Provide the [X, Y] coordinate of the cell's center where the given text is located.  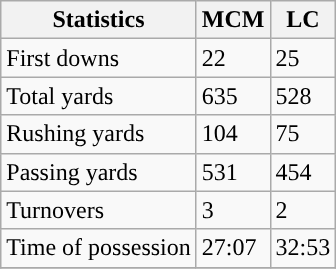
75 [303, 134]
Total yards [99, 96]
25 [303, 58]
Statistics [99, 20]
635 [233, 96]
32:53 [303, 248]
531 [233, 172]
LC [303, 20]
2 [303, 210]
454 [303, 172]
Turnovers [99, 210]
27:07 [233, 248]
First downs [99, 58]
528 [303, 96]
Passing yards [99, 172]
104 [233, 134]
Time of possession [99, 248]
22 [233, 58]
3 [233, 210]
MCM [233, 20]
Rushing yards [99, 134]
